Identify which cell holds the provided text, then report its (x, y) central coordinate. 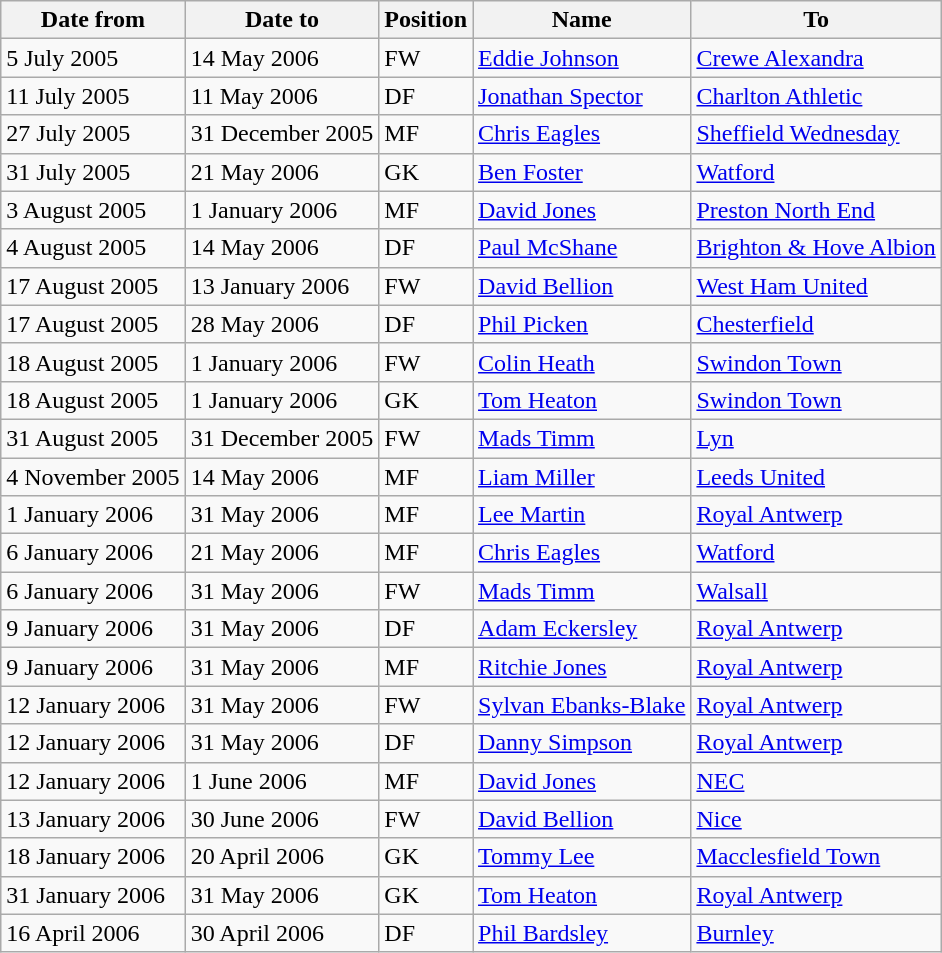
Liam Miller (582, 477)
Macclesfield Town (816, 857)
Ritchie Jones (582, 667)
30 June 2006 (282, 819)
Eddie Johnson (582, 58)
11 May 2006 (282, 96)
4 August 2005 (93, 248)
4 November 2005 (93, 477)
11 July 2005 (93, 96)
Nice (816, 819)
Brighton & Hove Albion (816, 248)
West Ham United (816, 286)
Charlton Athletic (816, 96)
20 April 2006 (282, 857)
NEC (816, 781)
31 August 2005 (93, 438)
Sylvan Ebanks-Blake (582, 705)
Leeds United (816, 477)
Jonathan Spector (582, 96)
31 July 2005 (93, 172)
27 July 2005 (93, 134)
5 July 2005 (93, 58)
Lee Martin (582, 515)
Adam Eckersley (582, 629)
Paul McShane (582, 248)
Date to (282, 20)
Lyn (816, 438)
Position (426, 20)
Name (582, 20)
30 April 2006 (282, 933)
31 January 2006 (93, 895)
Danny Simpson (582, 743)
16 April 2006 (93, 933)
Phil Bardsley (582, 933)
Crewe Alexandra (816, 58)
3 August 2005 (93, 210)
Walsall (816, 591)
Chesterfield (816, 324)
Date from (93, 20)
Preston North End (816, 210)
Burnley (816, 933)
Ben Foster (582, 172)
28 May 2006 (282, 324)
Tommy Lee (582, 857)
To (816, 20)
Sheffield Wednesday (816, 134)
Phil Picken (582, 324)
18 January 2006 (93, 857)
1 June 2006 (282, 781)
Colin Heath (582, 362)
